Provide the [X, Y] coordinate of the cell's center where the given text is located.  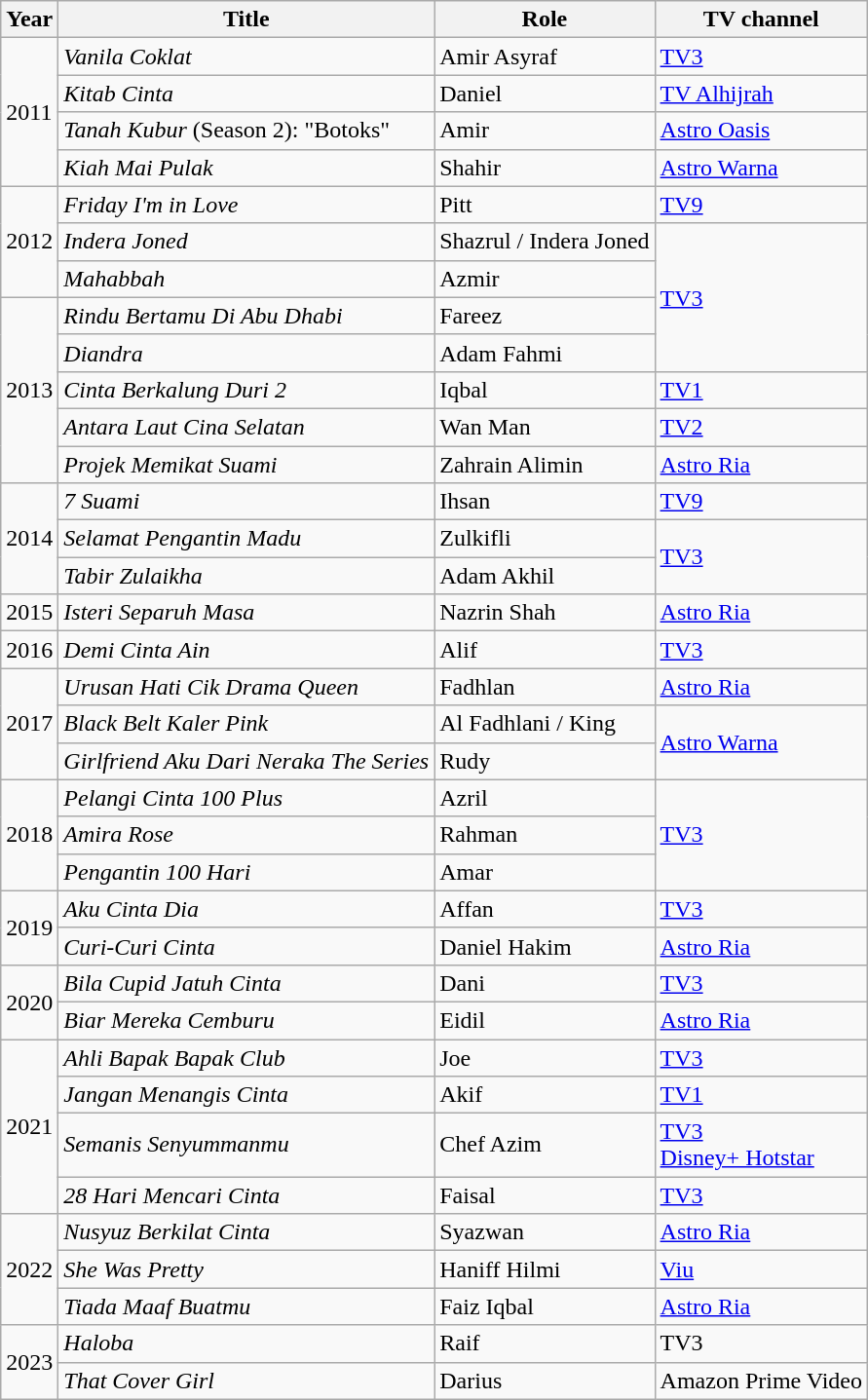
Aku Cinta Dia [246, 909]
Bila Cupid Jatuh Cinta [246, 983]
Pengantin 100 Hari [246, 872]
Biar Mereka Cemburu [246, 1020]
Demi Cinta Ain [246, 650]
Ihsan [545, 502]
Tiada Maaf Buatmu [246, 1306]
Faisal [545, 1195]
2013 [29, 390]
TV channel [761, 19]
Mahabbah [246, 279]
Title [246, 19]
Pitt [545, 205]
Adam Akhil [545, 576]
28 Hari Mencari Cinta [246, 1195]
Role [545, 19]
Akif [545, 1095]
Nusyuz Berkilat Cinta [246, 1232]
Projek Memikat Suami [246, 465]
Indera Joned [246, 242]
Selamat Pengantin Madu [246, 539]
Jangan Menangis Cinta [246, 1095]
2022 [29, 1269]
2017 [29, 724]
2016 [29, 650]
Tabir Zulaikha [246, 576]
Azril [545, 798]
2021 [29, 1126]
Vanila Coklat [246, 57]
Amar [545, 872]
Haniff Hilmi [545, 1269]
Raif [545, 1343]
Kiah Mai Pulak [246, 168]
Daniel [545, 94]
2019 [29, 927]
Nazrin Shah [545, 613]
Rindu Bertamu Di Abu Dhabi [246, 316]
Amazon Prime Video [761, 1381]
Alif [545, 650]
Dani [545, 983]
Black Belt Kaler Pink [246, 724]
Antara Laut Cina Selatan [246, 427]
Isteri Separuh Masa [246, 613]
TV Alhijrah [761, 94]
She Was Pretty [246, 1269]
Curi-Curi Cinta [246, 946]
Zahrain Alimin [545, 465]
Kitab Cinta [246, 94]
TV2 [761, 427]
Iqbal [545, 390]
Amira Rose [246, 835]
Affan [545, 909]
Girlfriend Aku Dari Neraka The Series [246, 761]
That Cover Girl [246, 1381]
Syazwan [545, 1232]
Eidil [545, 1020]
2015 [29, 613]
Shahir [545, 168]
2023 [29, 1362]
Pelangi Cinta 100 Plus [246, 798]
Daniel Hakim [545, 946]
Amir [545, 131]
Year [29, 19]
Faiz Iqbal [545, 1306]
Semanis Senyummanmu [246, 1146]
Zulkifli [545, 539]
Joe [545, 1057]
2020 [29, 1002]
Al Fadhlani / King [545, 724]
Darius [545, 1381]
7 Suami [246, 502]
2011 [29, 112]
Adam Fahmi [545, 353]
Friday I'm in Love [246, 205]
Rudy [545, 761]
Tanah Kubur (Season 2): "Botoks" [246, 131]
Haloba [246, 1343]
Urusan Hati Cik Drama Queen [246, 687]
Ahli Bapak Bapak Club [246, 1057]
Rahman [545, 835]
Cinta Berkalung Duri 2 [246, 390]
2012 [29, 242]
Wan Man [545, 427]
Azmir [545, 279]
Diandra [246, 353]
2014 [29, 539]
Viu [761, 1269]
Fadhlan [545, 687]
Shazrul / Indera Joned [545, 242]
Astro Oasis [761, 131]
Fareez [545, 316]
Amir Asyraf [545, 57]
2018 [29, 835]
Chef Azim [545, 1146]
TV3 Disney+ Hotstar [761, 1146]
